Provide the [x, y] coordinate of the cell's center where the given text is located.  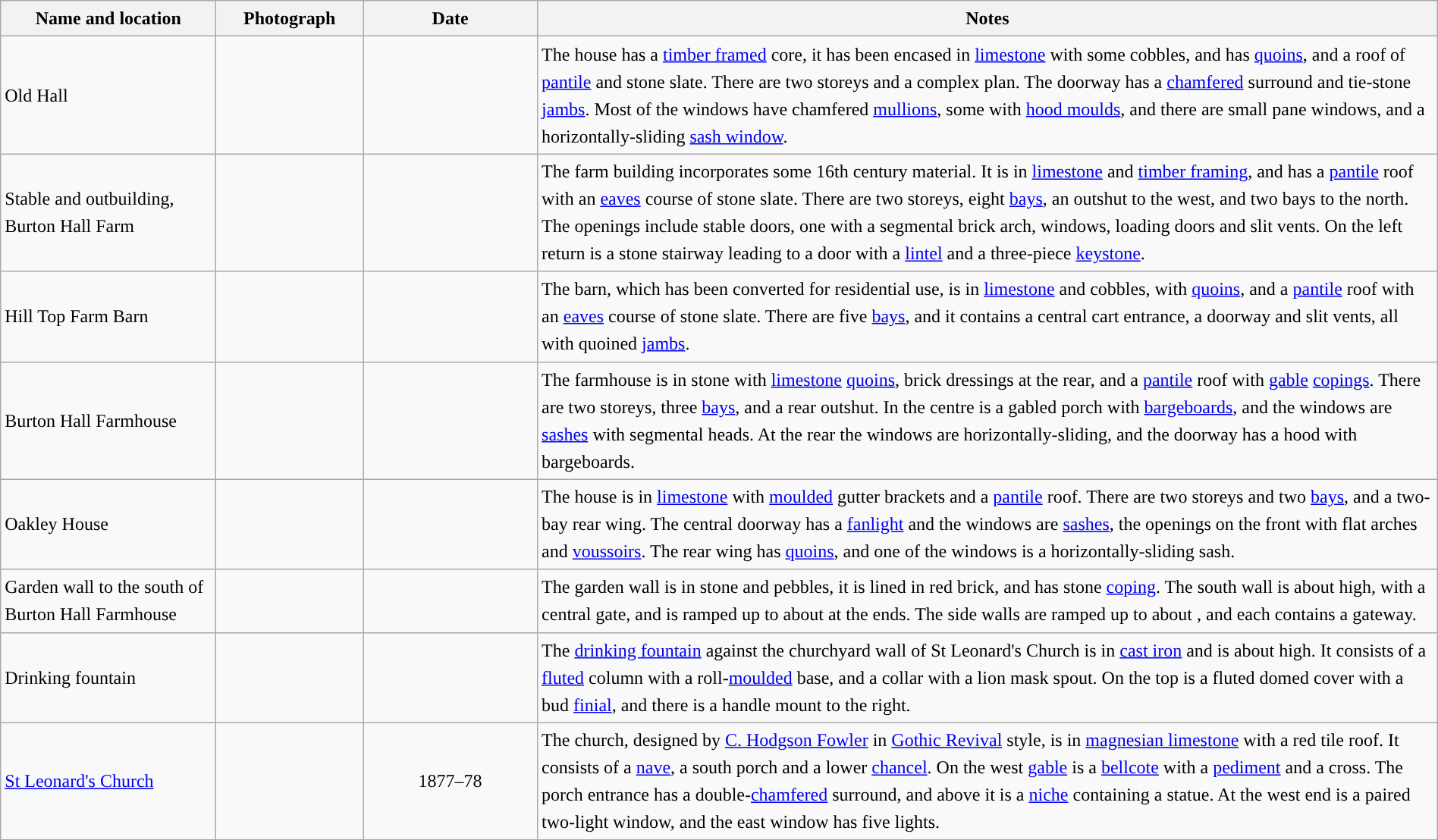
Drinking fountain [108, 678]
St Leonard's Church [108, 781]
Old Hall [108, 96]
Notes [987, 18]
Garden wall to the south of Burton Hall Farmhouse [108, 600]
Photograph [290, 18]
Stable and outbuilding, Burton Hall Farm [108, 212]
Date [451, 18]
Burton Hall Farmhouse [108, 420]
Oakley House [108, 525]
Hill Top Farm Barn [108, 317]
1877–78 [451, 781]
Name and location [108, 18]
